From the cell containing the given text, extract its center point as (x, y) coordinate. 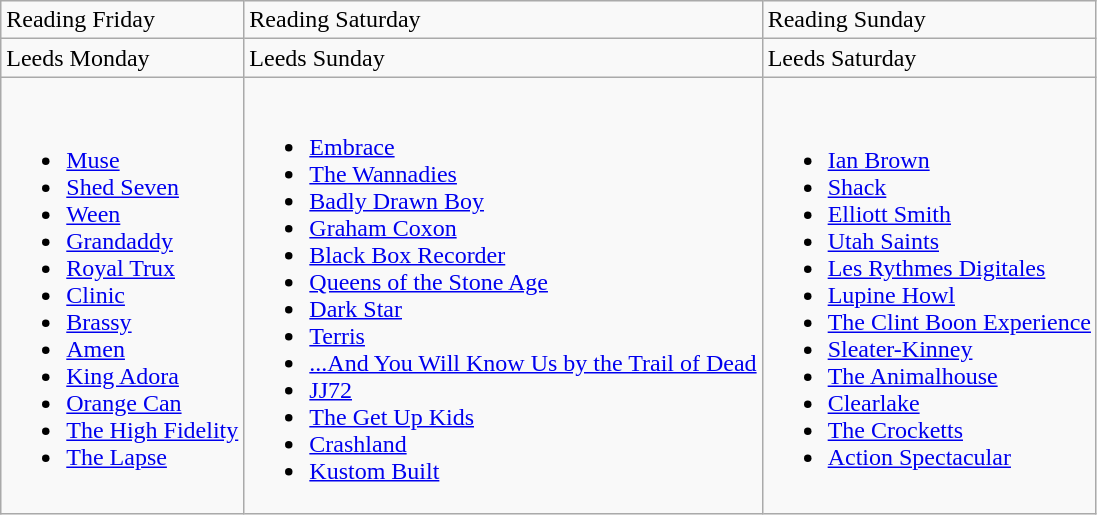
Leeds Saturday (929, 58)
Leeds Sunday (503, 58)
MuseShed SevenWeenGrandaddyRoyal TruxClinicBrassyAmenKing AdoraOrange CanThe High FidelityThe Lapse (122, 296)
Reading Friday (122, 20)
Reading Sunday (929, 20)
Leeds Monday (122, 58)
Reading Saturday (503, 20)
